Capture the cell that displays the provided text and extract its (X, Y) central coordinate. 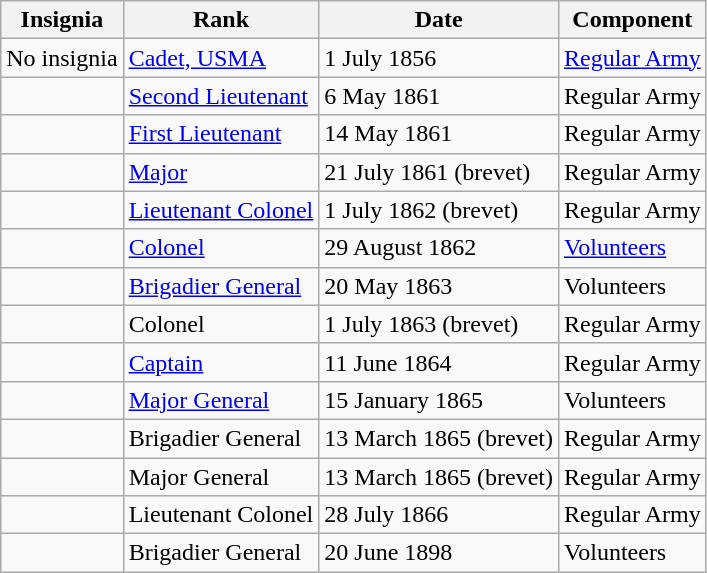
29 August 1862 (439, 248)
15 January 1865 (439, 400)
1 July 1862 (brevet) (439, 210)
Major (221, 172)
6 May 1861 (439, 96)
Component (632, 20)
No insignia (62, 58)
21 July 1861 (brevet) (439, 172)
Captain (221, 362)
Insignia (62, 20)
1 July 1856 (439, 58)
14 May 1861 (439, 134)
Rank (221, 20)
First Lieutenant (221, 134)
11 June 1864 (439, 362)
28 July 1866 (439, 515)
Date (439, 20)
Cadet, USMA (221, 58)
1 July 1863 (brevet) (439, 324)
20 June 1898 (439, 553)
Second Lieutenant (221, 96)
20 May 1863 (439, 286)
